Output the (x, y) coordinate of the center of the cell containing the given text.  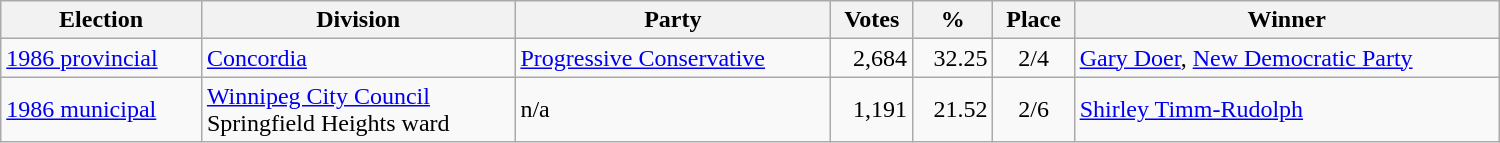
Election (102, 20)
1986 provincial (102, 58)
2,684 (872, 58)
32.25 (953, 58)
Winnipeg City CouncilSpringfield Heights ward (358, 110)
Winner (1286, 20)
Progressive Conservative (673, 58)
1,191 (872, 110)
Concordia (358, 58)
Division (358, 20)
% (953, 20)
Party (673, 20)
Shirley Timm-Rudolph (1286, 110)
n/a (673, 110)
21.52 (953, 110)
1986 municipal (102, 110)
Place (1034, 20)
Votes (872, 20)
2/6 (1034, 110)
Gary Doer, New Democratic Party (1286, 58)
2/4 (1034, 58)
